Output the [X, Y] coordinate of the center of the cell containing the given text.  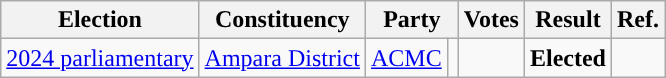
Ref. [638, 20]
Votes [491, 20]
ACMC [406, 58]
2024 parliamentary [100, 58]
Result [568, 20]
Party [412, 20]
Constituency [282, 20]
Elected [568, 58]
Ampara District [282, 58]
Election [100, 20]
